Pinpoint the cell where the given text exists, returning its [X, Y] midpoint coordinate. 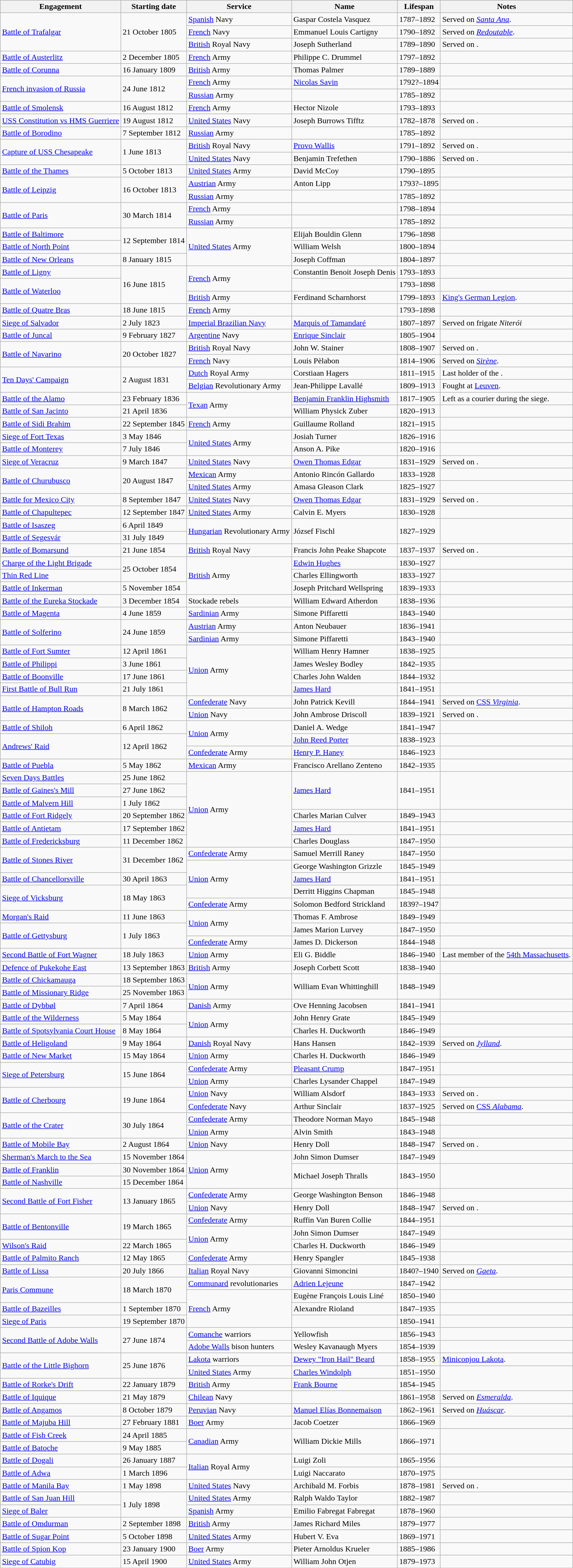
1849–1949 [419, 917]
1844–1951 [419, 1220]
Guillaume Rolland [344, 424]
1799–1893 [419, 297]
Dutch Royal Army [239, 373]
Francis John Peake Shapcote [344, 550]
1839–1933 [419, 588]
Battle of New Market [60, 1056]
Battle of Hampton Roads [60, 708]
26 January 1887 [154, 1460]
1879–1977 [419, 1523]
Battle of Stones River [60, 860]
1850–1940 [419, 1296]
Frank Bourne [344, 1385]
2 August 1864 [154, 1144]
Battle of Leipzig [60, 190]
21 July 1861 [154, 689]
Eugène François Louis Liné [344, 1296]
Battle of Churubusco [60, 481]
Battle of Solferino [60, 632]
21 October 1805 [154, 32]
22 September 1845 [154, 424]
Battle of Quatre Bras [60, 310]
11 June 1863 [154, 917]
8 October 1879 [154, 1410]
King's German Legion. [507, 297]
1865–1956 [419, 1460]
Battle of Segesvár [60, 537]
Comanche warriors [239, 1334]
Imperial Brazilian Navy [239, 323]
1848–1949 [419, 986]
Engagement [60, 7]
19 August 1812 [154, 120]
Paris Commune [60, 1290]
Thomas F. Ambrose [344, 917]
1841–1947 [419, 727]
József Fischl [344, 531]
1809–1913 [419, 386]
Battle of Franklin [60, 1169]
Starting date [154, 7]
Battle of Bazeilles [60, 1309]
18 July 1863 [154, 955]
Henry Spangler [344, 1258]
Ferdinand Scharnhorst [344, 297]
Andrews' Raid [60, 746]
Battle of North Point [60, 247]
25 June 1862 [154, 778]
James Richard Miles [344, 1523]
Communard revolutionaries [239, 1283]
Alexandre Rioland [344, 1309]
1844–1932 [419, 677]
1825–1927 [419, 487]
Battle of Fort Sumter [60, 651]
Siege of Paris [60, 1321]
William Welsh [344, 247]
Battle of Chapultepec [60, 512]
19 June 1864 [154, 1100]
Notes [507, 7]
Benjamin Trefethen [344, 158]
Charge of the Light Brigade [60, 563]
Spanish Army [239, 1511]
Battle of Nashville [60, 1182]
George Washington Benson [344, 1195]
Battle of New Orleans [60, 259]
24 June 1812 [154, 89]
Served on Gaeta. [507, 1271]
2 December 1805 [154, 57]
John Henry Grate [344, 1018]
1844–1948 [419, 942]
George Washington Grizzle [344, 866]
Battle of Mobile Bay [60, 1144]
1837–1937 [419, 550]
Italian Royal Army [239, 1467]
1789–1890 [419, 45]
1839?–1947 [419, 904]
Luigi Naccarato [344, 1473]
1847–1942 [419, 1283]
9 May 1885 [154, 1448]
1856–1943 [419, 1334]
7 September 1812 [154, 133]
5 October 1898 [154, 1536]
Anson A. Pike [344, 449]
William Henry Hamner [344, 651]
13 January 1865 [154, 1201]
Second Battle of Adobe Walls [60, 1340]
1878–1960 [419, 1511]
20 July 1866 [154, 1271]
Hector Nizole [344, 108]
Stockade rebels [239, 601]
Charles Ellingworth [344, 576]
Samuel Merrill Raney [344, 854]
1 September 1870 [154, 1309]
19 March 1865 [154, 1227]
1820–1913 [419, 411]
Charles Douglass [344, 841]
Constantin Benoit Joseph Denis [344, 272]
William Physick Zuber [344, 411]
1800–1894 [419, 247]
Battle of Bomarsund [60, 550]
1793?–1895 [419, 184]
Battle of Angamos [60, 1410]
1814–1906 [419, 360]
7 July 1846 [154, 449]
20 October 1827 [154, 354]
Seven Days Battles [60, 778]
Battle of the Crater [60, 1125]
Served on frigate Niterói [507, 323]
Battle of Sidi Brahim [60, 424]
Spanish Navy [239, 19]
Nicolas Savin [344, 82]
1870–1975 [419, 1473]
Battle of Majuba Hill [60, 1423]
6 April 1862 [154, 727]
1866–1971 [419, 1441]
Battle of Inkerman [60, 588]
1879–1973 [419, 1561]
1837–1925 [419, 1106]
Emmanuel Louis Cartigny [344, 32]
17 June 1861 [154, 677]
23 February 1836 [154, 399]
2 July 1823 [154, 323]
1882–1987 [419, 1498]
Second Battle of Fort Wagner [60, 955]
Battle of Monterey [60, 449]
1791–1892 [419, 145]
Served on CSS Alabama. [507, 1106]
Hans Hansen [344, 1043]
Battle of Palmito Ranch [60, 1258]
Battle of Borodino [60, 133]
19 September 1870 [154, 1321]
Michael Joseph Thralls [344, 1176]
1807–1897 [419, 323]
Battle of Adwa [60, 1473]
1843–1948 [419, 1132]
5 May 1862 [154, 765]
Battle of Antietam [60, 828]
Canadian Army [239, 1441]
Battle of Fredericksburg [60, 841]
Battle of Chickamauga [60, 980]
Anton Neubauer [344, 626]
1821–1915 [419, 424]
Italian Royal Navy [239, 1271]
Battle of Corunna [60, 70]
1804–1897 [419, 259]
18 March 1870 [154, 1290]
16 January 1809 [154, 70]
15 June 1864 [154, 1075]
Ralph Waldo Taylor [344, 1498]
Adrien Lejeune [344, 1283]
8 January 1815 [154, 259]
Gaspar Costela Vasquez [344, 19]
Battle of the Wilderness [60, 1018]
1866–1969 [419, 1423]
Adobe Walls bison hunters [239, 1346]
1843–1950 [419, 1176]
1836–1941 [419, 626]
Alvin Smith [344, 1132]
12 April 1861 [154, 651]
Battle of Baltimore [60, 234]
1 July 1862 [154, 803]
8 March 1862 [154, 708]
Served on Esmeralda. [507, 1397]
1851–1950 [419, 1372]
Capture of USS Chesapeake [60, 152]
Battle of Iquique [60, 1397]
1820–1916 [419, 449]
Served on CSS Virginia. [507, 702]
Texan Army [239, 405]
5 October 1813 [154, 171]
Louis Pèlabon [344, 360]
20 August 1847 [154, 481]
Battle of Chancellorsville [60, 879]
16 June 1815 [154, 285]
William John Otjen [344, 1561]
Enrique Sinclair [344, 335]
Served on Santa Ana. [507, 19]
3 December 1854 [154, 601]
Battle of Fort Ridgely [60, 816]
1838–1923 [419, 740]
Dewey "Iron Hail" Beard [344, 1359]
1861–1958 [419, 1397]
1833–1928 [419, 474]
1838–1925 [419, 651]
Battle of the Little Bighorn [60, 1365]
1796–1898 [419, 234]
Battle of Juncal [60, 335]
Battle of Sugar Point [60, 1536]
15 December 1864 [154, 1182]
Joseph Burrows Tifftz [344, 120]
1854–1945 [419, 1385]
30 July 1864 [154, 1125]
Anton Lipp [344, 184]
Josiah Turner [344, 436]
1842–1939 [419, 1043]
Left as a courier during the siege. [507, 399]
Battle of the Thames [60, 171]
Battle of Heligoland [60, 1043]
Sherman's March to the Sea [60, 1157]
Argentine Navy [239, 335]
Siege of Vicksburg [60, 898]
Antonio Rincón Gallardo [344, 474]
Battle of Gettysburg [60, 936]
William Dickie Mills [344, 1441]
Battle of Spotsylvania Court House [60, 1031]
Thomas Palmer [344, 70]
Lifespan [419, 7]
Yellowfish [344, 1334]
John Ambrose Driscoll [344, 714]
1787–1892 [419, 19]
Calvin E. Myers [344, 512]
1846–1948 [419, 1195]
1798–1894 [419, 209]
Eli G. Biddle [344, 955]
Jacob Coetzer [344, 1423]
31 July 1849 [154, 537]
Derritt Higgins Chapman [344, 891]
23 January 1900 [154, 1549]
Siege of Salvador [60, 323]
6 April 1849 [154, 525]
1878–1981 [419, 1486]
1811–1915 [419, 373]
Philippe C. Drummel [344, 57]
Battle of Shiloh [60, 727]
9 March 1847 [154, 462]
2 September 1898 [154, 1523]
18 September 1863 [154, 980]
20 September 1862 [154, 816]
12 September 1847 [154, 512]
Joseph Pritchard Wellspring [344, 588]
12 May 1865 [154, 1258]
Marquis of Tamandaré [344, 323]
Siege of Petersburg [60, 1075]
Henry P. Haney [344, 752]
Luigi Zoli [344, 1460]
Battle of Trafalgar [60, 32]
Siege of Veracruz [60, 462]
9 February 1827 [154, 335]
1789–1889 [419, 70]
15 November 1864 [154, 1157]
Charles Windolph [344, 1372]
John Patrick Kevill [344, 702]
Francisco Arellano Zenteno [344, 765]
1790–1892 [419, 32]
21 April 1836 [154, 411]
Hubert V. Eva [344, 1536]
1830–1928 [419, 512]
Ruffin Van Buren Collie [344, 1220]
Lakota warriors [239, 1359]
1817–1905 [419, 399]
Battle of Cherbourg [60, 1100]
Battle of Missionary Ridge [60, 993]
Battle for Mexico City [60, 500]
21 May 1879 [154, 1397]
Battle of Ligny [60, 272]
Battle of Smolensk [60, 108]
16 October 1813 [154, 190]
25 June 1876 [154, 1365]
1843–1933 [419, 1094]
Defence of Pukekohe East [60, 968]
Battle of Fish Creek [60, 1435]
Battle of San Jacinto [60, 411]
1846–1940 [419, 955]
1862–1961 [419, 1410]
Belgian Revolutionary Army [239, 386]
1849–1943 [419, 816]
1827–1929 [419, 531]
4 June 1859 [154, 613]
1 March 1896 [154, 1473]
John Reed Porter [344, 740]
27 June 1862 [154, 790]
11 December 1862 [154, 841]
27 June 1874 [154, 1340]
1826–1916 [419, 436]
1790–1895 [419, 171]
Last member of the 54th Massachusetts. [507, 955]
Giovanni Simoncini [344, 1271]
5 May 1864 [154, 1018]
Battle of Manila Bay [60, 1486]
13 September 1863 [154, 968]
Battle of Austerlitz [60, 57]
1 June 1813 [154, 152]
Battle of San Juan Hill [60, 1498]
1854–1939 [419, 1346]
Corstiaan Hagers [344, 373]
31 December 1862 [154, 860]
Provo Wallis [344, 145]
Pieter Arnoldus Krueler [344, 1549]
First Battle of Bull Run [60, 689]
Battle of the Alamo [60, 399]
Battle of Batoche [60, 1448]
1850–1941 [419, 1321]
David McCoy [344, 171]
1841–1941 [419, 1005]
French invasion of Russia [60, 89]
12 September 1814 [154, 240]
Ten Days' Campaign [60, 380]
Battle of Waterloo [60, 291]
Battle of Boonville [60, 677]
William Evan Whittinghill [344, 986]
Charles John Walden [344, 677]
1797–1892 [419, 57]
Battle of Rorke's Drift [60, 1385]
24 April 1885 [154, 1435]
James Marion Lurvey [344, 929]
1858–1955 [419, 1359]
Battle of Isaszeg [60, 525]
Battle of Omdurman [60, 1523]
Battle of Navarino [60, 354]
22 March 1865 [154, 1245]
Miniconjou Lakota. [507, 1359]
Served on Huáscar. [507, 1410]
27 February 1881 [154, 1423]
Fought at Leuven. [507, 386]
Served on Redoutable. [507, 32]
1840?–1940 [419, 1271]
Battle of Lissa [60, 1271]
Battle of Paris [60, 215]
24 June 1859 [154, 632]
Joseph Sutherland [344, 45]
Siege of Catubig [60, 1561]
Served on Jylland. [507, 1043]
Jean-Philippe Lavallé [344, 386]
1 July 1898 [154, 1505]
Battle of Spion Kop [60, 1549]
Peruvian Navy [239, 1410]
1839–1921 [419, 714]
12 April 1862 [154, 746]
Danish Army [239, 1005]
8 May 1864 [154, 1031]
1845–1938 [419, 1258]
Siege of Baler [60, 1511]
William Edward Atherdon [344, 601]
17 September 1862 [154, 828]
1808–1907 [419, 348]
30 March 1814 [154, 215]
Last holder of the . [507, 373]
Battle of Dybbøl [60, 1005]
Battle of Bentonville [60, 1227]
Hungarian Revolutionary Army [239, 531]
30 April 1863 [154, 879]
Manuel Elías Bonnemaison [344, 1410]
1790–1886 [419, 158]
25 November 1863 [154, 993]
Solomon Bedford Strickland [344, 904]
3 June 1861 [154, 664]
Battle of Puebla [60, 765]
Edwin Hughes [344, 563]
Served on Sirène. [507, 360]
John W. Stainer [344, 348]
1847–1935 [419, 1309]
1869–1971 [419, 1536]
Chilean Navy [239, 1397]
Wilson's Raid [60, 1245]
Amasa Gleason Clark [344, 487]
1833–1927 [419, 576]
30 November 1864 [154, 1169]
Battle of Gaines's Mill [60, 790]
15 April 1900 [154, 1561]
Elijah Bouldin Glenn [344, 234]
Battle of Dogali [60, 1460]
1846–1923 [419, 752]
Morgan's Raid [60, 917]
1 July 1863 [154, 936]
5 November 1854 [154, 588]
18 June 1815 [154, 310]
8 September 1847 [154, 500]
Emilio Fabregat Fabregat [344, 1511]
22 January 1879 [154, 1385]
3 May 1846 [154, 436]
William Alsdorf [344, 1094]
1838–1940 [419, 968]
Battle of Magenta [60, 613]
1782–1878 [419, 120]
1792?–1894 [419, 82]
16 August 1812 [154, 108]
25 October 1854 [154, 569]
21 June 1854 [154, 550]
Charles Lysander Chappel [344, 1081]
Arthur Sinclair [344, 1106]
Joseph Coffman [344, 259]
Service [239, 7]
1830–1927 [419, 563]
9 May 1864 [154, 1043]
1885–1986 [419, 1549]
James D. Dickerson [344, 942]
Name [344, 7]
Battle of Malvern Hill [60, 803]
1838–1936 [419, 601]
Daniel A. Wedge [344, 727]
Siege of Fort Texas [60, 436]
Thin Red Line [60, 576]
18 May 1863 [154, 898]
Archibald M. Forbis [344, 1486]
Benjamin Franklin Highsmith [344, 399]
7 April 1864 [154, 1005]
Theodore Norman Mayo [344, 1119]
Wesley Kavanaugh Myers [344, 1346]
Charles Marian Culver [344, 816]
1 May 1898 [154, 1486]
Joseph Corbett Scott [344, 968]
15 May 1864 [154, 1056]
Pleasant Crump [344, 1068]
Second Battle of Fort Fisher [60, 1201]
Battle of Philippi [60, 664]
USS Constitution vs HMS Guerriere [60, 120]
2 August 1831 [154, 380]
Ove Henning Jacobsen [344, 1005]
1847–1951 [419, 1068]
Danish Royal Navy [239, 1043]
1805–1904 [419, 335]
Battle of the Eureka Stockade [60, 601]
1844–1941 [419, 702]
James Wesley Bodley [344, 664]
